Determine the (x, y) coordinate at the center of the cell enclosing the given text.  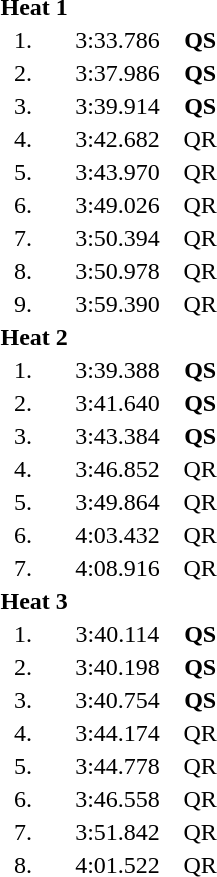
3:46.852 (118, 469)
3:50.394 (118, 238)
3:43.384 (118, 436)
3:43.970 (118, 172)
3:46.558 (118, 799)
3:37.986 (118, 73)
3:40.198 (118, 667)
3:49.864 (118, 502)
3:40.754 (118, 700)
3:39.388 (118, 370)
3:42.682 (118, 139)
3:41.640 (118, 403)
3:49.026 (118, 205)
3:50.978 (118, 271)
3:40.114 (118, 634)
4:03.432 (118, 535)
3:33.786 (118, 40)
3:59.390 (118, 304)
3:51.842 (118, 832)
3:39.914 (118, 106)
3:44.174 (118, 733)
3:44.778 (118, 766)
4:08.916 (118, 568)
